Identify which cell holds the provided text, then report its (X, Y) central coordinate. 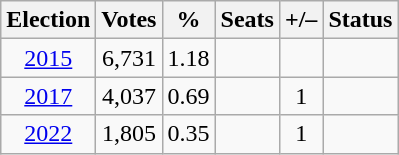
Seats (247, 20)
6,731 (129, 58)
2022 (48, 134)
% (188, 20)
1,805 (129, 134)
Status (360, 20)
2015 (48, 58)
4,037 (129, 96)
0.69 (188, 96)
2017 (48, 96)
+/– (300, 20)
1.18 (188, 58)
Votes (129, 20)
0.35 (188, 134)
Election (48, 20)
